Capture the cell that displays the provided text and extract its [x, y] central coordinate. 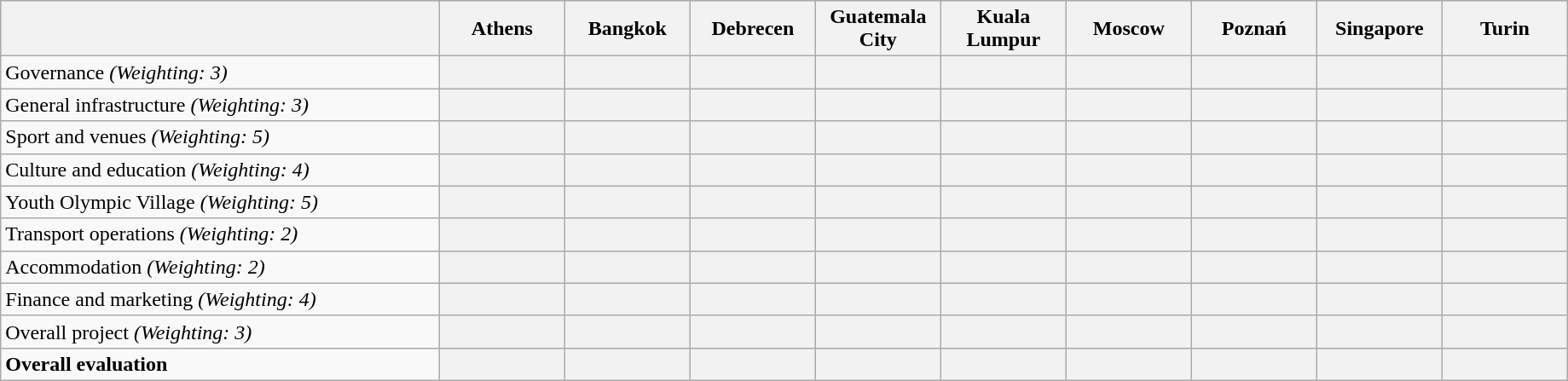
Singapore [1380, 29]
General infrastructure (Weighting: 3) [220, 105]
Kuala Lumpur [1003, 29]
Transport operations (Weighting: 2) [220, 234]
Overall project (Weighting: 3) [220, 332]
Youth Olympic Village (Weighting: 5) [220, 202]
Moscow [1129, 29]
Accommodation (Weighting: 2) [220, 267]
Bangkok [628, 29]
Turin [1504, 29]
Athens [501, 29]
Governance (Weighting: 3) [220, 72]
Debrecen [752, 29]
Poznań [1253, 29]
Finance and marketing (Weighting: 4) [220, 299]
Sport and venues (Weighting: 5) [220, 137]
Culture and education (Weighting: 4) [220, 170]
Overall evaluation [220, 364]
Guatemala City [878, 29]
